Output the (X, Y) coordinate of the center of the cell containing the given text.  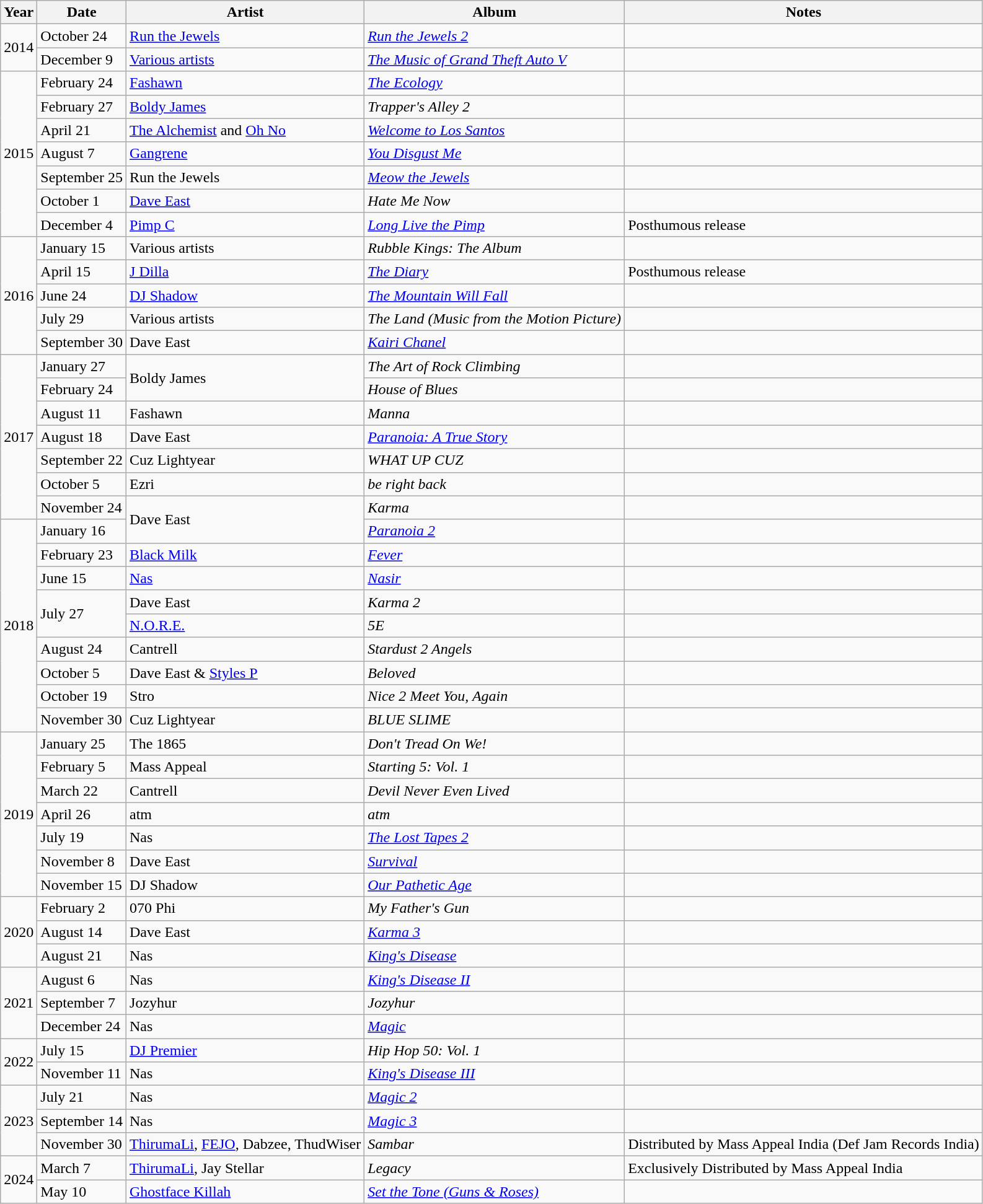
Rubble Kings: The Album (495, 248)
July 19 (82, 838)
My Father's Gun (495, 908)
2024 (19, 1180)
November 8 (82, 861)
DJ Premier (245, 1050)
September 30 (82, 343)
WHAT UP CUZ (495, 460)
December 9 (82, 59)
July 15 (82, 1050)
The Mountain Will Fall (495, 296)
Date (82, 12)
October 19 (82, 696)
Don't Tread On We! (495, 744)
The 1865 (245, 744)
Survival (495, 861)
September 7 (82, 1003)
August 24 (82, 649)
January 25 (82, 744)
King's Disease III (495, 1074)
The Diary (495, 271)
Magic (495, 1026)
July 27 (82, 613)
Dave East & Styles P (245, 672)
April 26 (82, 814)
N.O.R.E. (245, 625)
Karma 3 (495, 932)
Magic 3 (495, 1121)
Stardust 2 Angels (495, 649)
5E (495, 625)
The Land (Music from the Motion Picture) (495, 319)
Starting 5: Vol. 1 (495, 767)
November 15 (82, 885)
Beloved (495, 672)
August 7 (82, 154)
May 10 (82, 1192)
August 6 (82, 979)
November 11 (82, 1074)
2023 (19, 1121)
Karma (495, 508)
Nice 2 Meet You, Again (495, 696)
Paranoia 2 (495, 531)
Hip Hop 50: Vol. 1 (495, 1050)
070 Phi (245, 908)
The Lost Tapes 2 (495, 838)
February 27 (82, 107)
House of Blues (495, 390)
The Ecology (495, 83)
September 22 (82, 460)
2015 (19, 154)
Year (19, 12)
August 21 (82, 956)
Welcome to Los Santos (495, 130)
June 15 (82, 578)
Set the Tone (Guns & Roses) (495, 1192)
September 25 (82, 177)
February 2 (82, 908)
December 4 (82, 224)
Legacy (495, 1168)
J Dilla (245, 271)
November 24 (82, 508)
January 15 (82, 248)
The Music of Grand Theft Auto V (495, 59)
ThirumaLi, Jay Stellar (245, 1168)
September 14 (82, 1121)
Mass Appeal (245, 767)
Exclusively Distributed by Mass Appeal India (804, 1168)
be right back (495, 484)
2019 (19, 814)
Hate Me Now (495, 201)
December 24 (82, 1026)
Album (495, 12)
King's Disease (495, 956)
February 5 (82, 767)
Meow the Jewels (495, 177)
Kairi Chanel (495, 343)
The Alchemist and Oh No (245, 130)
Run the Jewels 2 (495, 36)
Ghostface Killah (245, 1192)
2014 (19, 48)
Our Pathetic Age (495, 885)
Trapper's Alley 2 (495, 107)
Distributed by Mass Appeal India (Def Jam Records India) (804, 1145)
Gangrene (245, 154)
April 21 (82, 130)
Nasir (495, 578)
July 29 (82, 319)
Karma 2 (495, 602)
January 27 (82, 366)
August 11 (82, 413)
Long Live the Pimp (495, 224)
October 1 (82, 201)
April 15 (82, 271)
The Art of Rock Climbing (495, 366)
2022 (19, 1062)
June 24 (82, 296)
August 18 (82, 437)
King's Disease II (495, 979)
Paranoia: A True Story (495, 437)
2018 (19, 626)
August 14 (82, 932)
Ezri (245, 484)
Stro (245, 696)
January 16 (82, 531)
2017 (19, 437)
March 22 (82, 791)
Artist (245, 12)
BLUE SLIME (495, 720)
2020 (19, 932)
2021 (19, 1003)
March 7 (82, 1168)
October 24 (82, 36)
Sambar (495, 1145)
Manna (495, 413)
Black Milk (245, 555)
You Disgust Me (495, 154)
February 23 (82, 555)
2016 (19, 295)
Pimp C (245, 224)
Fever (495, 555)
Notes (804, 12)
Devil Never Even Lived (495, 791)
July 21 (82, 1097)
ThirumaLi, FEJO, Dabzee, ThudWiser (245, 1145)
Magic 2 (495, 1097)
